Return the (x, y) coordinate for the center point of the cell that contains the specified text.  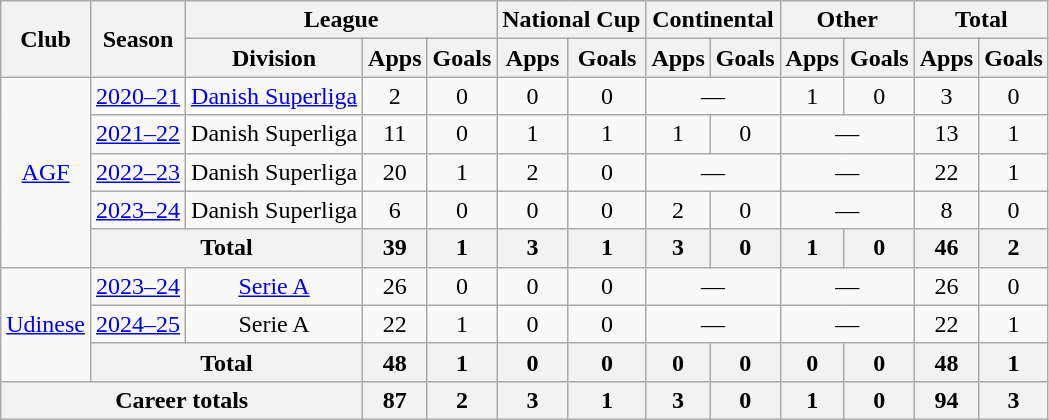
94 (946, 400)
AGF (46, 172)
13 (946, 134)
8 (946, 210)
Other (847, 20)
39 (395, 248)
Division (274, 58)
2020–21 (138, 96)
Club (46, 39)
46 (946, 248)
2022–23 (138, 172)
National Cup (572, 20)
2024–25 (138, 324)
87 (395, 400)
11 (395, 134)
20 (395, 172)
League (342, 20)
Career totals (182, 400)
2021–22 (138, 134)
Udinese (46, 324)
Continental (713, 20)
Season (138, 39)
6 (395, 210)
